Return (x, y) of the center of cell containing provided text 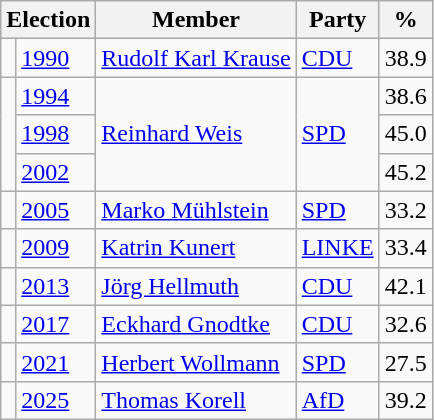
2009 (56, 248)
1994 (56, 96)
2005 (56, 210)
32.6 (406, 324)
Eckhard Gnodtke (196, 324)
Jörg Hellmuth (196, 286)
38.6 (406, 96)
39.2 (406, 400)
45.0 (406, 134)
2021 (56, 362)
Party (338, 20)
1990 (56, 58)
33.2 (406, 210)
% (406, 20)
Reinhard Weis (196, 134)
2025 (56, 400)
Thomas Korell (196, 400)
27.5 (406, 362)
Herbert Wollmann (196, 362)
33.4 (406, 248)
38.9 (406, 58)
Rudolf Karl Krause (196, 58)
2002 (56, 172)
Katrin Kunert (196, 248)
Election (48, 20)
2013 (56, 286)
AfD (338, 400)
LINKE (338, 248)
42.1 (406, 286)
1998 (56, 134)
Marko Mühlstein (196, 210)
2017 (56, 324)
Member (196, 20)
45.2 (406, 172)
